Capture the cell that displays the provided text and extract its (X, Y) central coordinate. 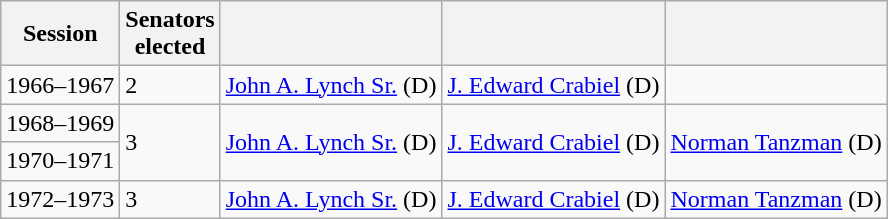
Session (60, 34)
1966–1967 (60, 85)
1970–1971 (60, 161)
1972–1973 (60, 199)
Senatorselected (170, 34)
2 (170, 85)
1968–1969 (60, 123)
